Return the [x, y] coordinate for the center point of the cell that contains the specified text.  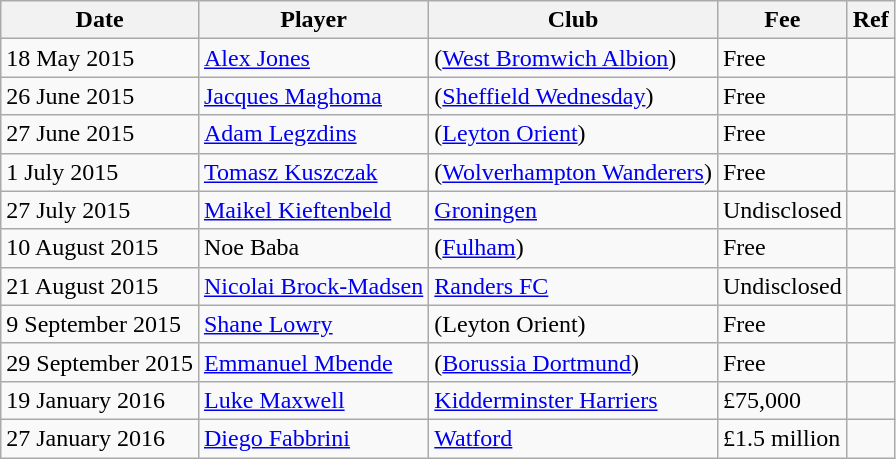
Watford [574, 438]
Adam Legzdins [313, 134]
9 September 2015 [100, 324]
Ref [870, 20]
Emmanuel Mbende [313, 362]
Noe Baba [313, 248]
27 January 2016 [100, 438]
Nicolai Brock-Madsen [313, 286]
Date [100, 20]
Player [313, 20]
Luke Maxwell [313, 400]
£1.5 million [782, 438]
27 July 2015 [100, 210]
Club [574, 20]
21 August 2015 [100, 286]
Jacques Maghoma [313, 96]
(Fulham) [574, 248]
Fee [782, 20]
Diego Fabbrini [313, 438]
£75,000 [782, 400]
Tomasz Kuszczak [313, 172]
26 June 2015 [100, 96]
Shane Lowry [313, 324]
Alex Jones [313, 58]
19 January 2016 [100, 400]
27 June 2015 [100, 134]
(Wolverhampton Wanderers) [574, 172]
Randers FC [574, 286]
Groningen [574, 210]
Kidderminster Harriers [574, 400]
18 May 2015 [100, 58]
10 August 2015 [100, 248]
29 September 2015 [100, 362]
1 July 2015 [100, 172]
(West Bromwich Albion) [574, 58]
(Sheffield Wednesday) [574, 96]
(Borussia Dortmund) [574, 362]
Maikel Kieftenbeld [313, 210]
